Find where the given text appears and provide that cell's center as (x, y) coordinate. 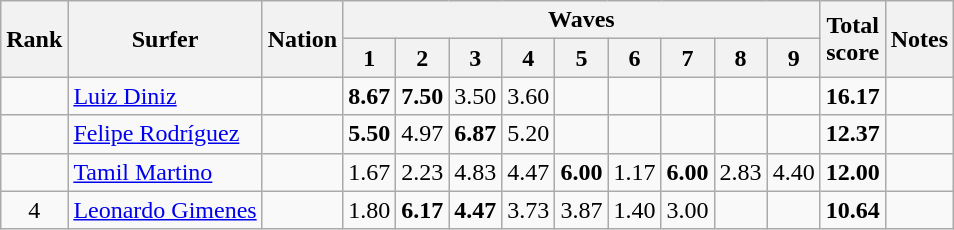
4.97 (422, 134)
1.17 (634, 172)
1.40 (634, 210)
Notes (919, 39)
5.20 (528, 134)
2.23 (422, 172)
Felipe Rodríguez (165, 134)
12.37 (852, 134)
5.50 (370, 134)
Luiz Diniz (165, 96)
2.83 (740, 172)
3.00 (688, 210)
Surfer (165, 39)
3.87 (582, 210)
5 (582, 58)
1.80 (370, 210)
2 (422, 58)
4.40 (794, 172)
1.67 (370, 172)
9 (794, 58)
8 (740, 58)
10.64 (852, 210)
4.83 (476, 172)
3 (476, 58)
16.17 (852, 96)
Leonardo Gimenes (165, 210)
8.67 (370, 96)
3.60 (528, 96)
12.00 (852, 172)
Waves (582, 20)
7 (688, 58)
7.50 (422, 96)
Totalscore (852, 39)
Nation (302, 39)
3.73 (528, 210)
6.87 (476, 134)
3.50 (476, 96)
Rank (34, 39)
6.17 (422, 210)
Tamil Martino (165, 172)
6 (634, 58)
1 (370, 58)
